Pinpoint the cell where the given text exists, returning its [x, y] midpoint coordinate. 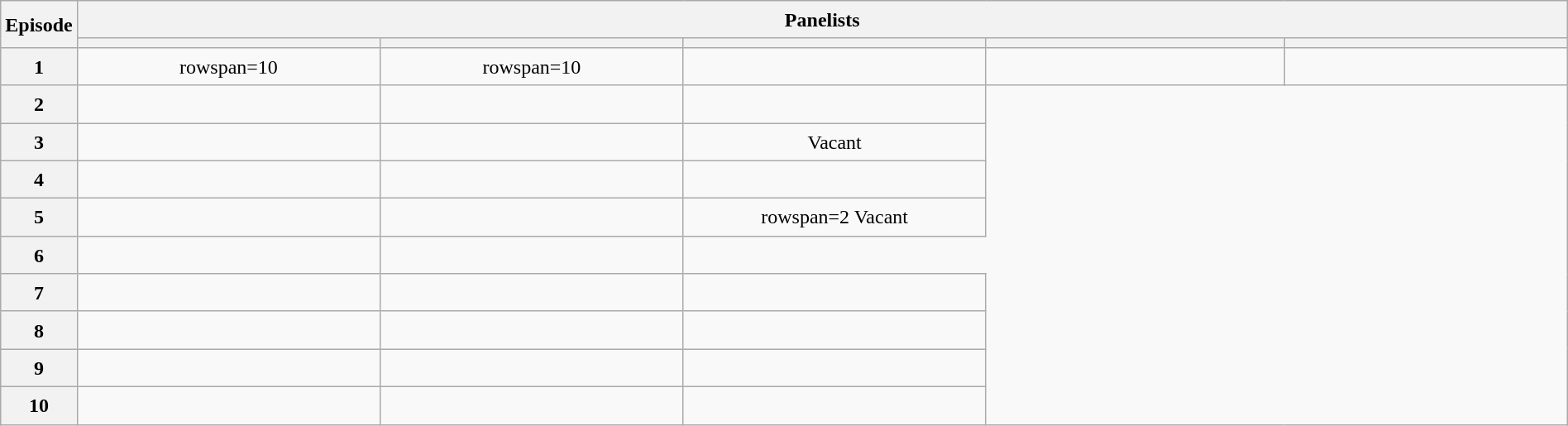
3 [39, 141]
rowspan=2 Vacant [834, 218]
5 [39, 218]
Episode [39, 25]
9 [39, 368]
1 [39, 66]
Vacant [834, 141]
Panelists [822, 20]
6 [39, 255]
2 [39, 104]
7 [39, 293]
10 [39, 405]
4 [39, 179]
8 [39, 330]
